Return the (X, Y) coordinate for the center point of the cell that contains the specified text.  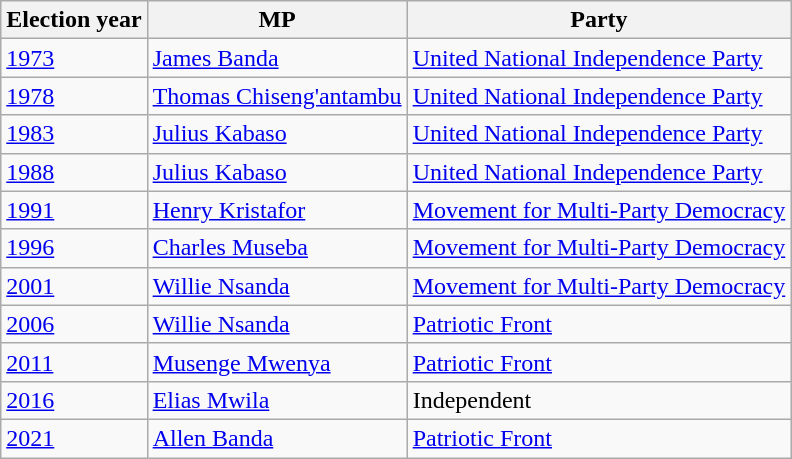
2021 (74, 438)
Allen Banda (277, 438)
Elias Mwila (277, 400)
2011 (74, 362)
2016 (74, 400)
Henry Kristafor (277, 210)
Election year (74, 20)
2001 (74, 286)
1978 (74, 96)
James Banda (277, 58)
Independent (599, 400)
Party (599, 20)
Thomas Chiseng'antambu (277, 96)
1996 (74, 248)
2006 (74, 324)
1988 (74, 172)
1991 (74, 210)
Musenge Mwenya (277, 362)
Charles Museba (277, 248)
1973 (74, 58)
1983 (74, 134)
MP (277, 20)
